Return the (x, y) coordinate for the center point of the cell that contains the specified text.  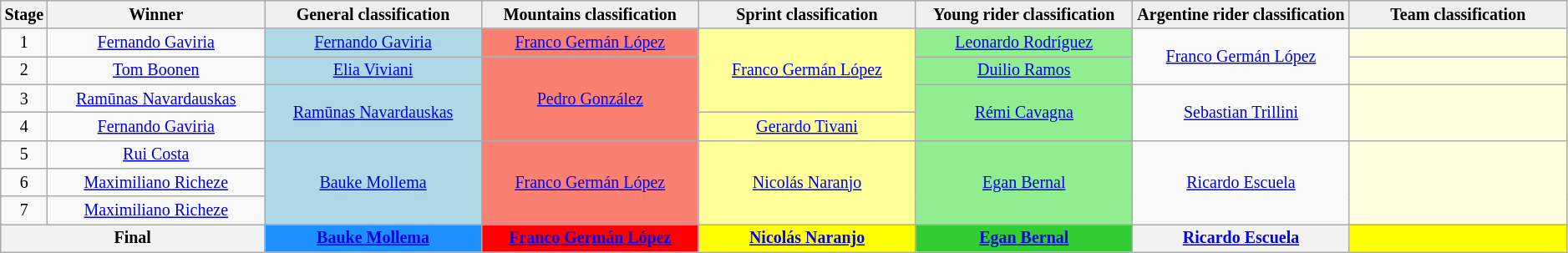
Winner (156, 15)
Duilio Ramos (1024, 70)
General classification (373, 15)
Elia Viviani (373, 70)
2 (24, 70)
Sebastian Trillini (1241, 112)
Final (133, 239)
5 (24, 154)
Stage (24, 15)
3 (24, 99)
7 (24, 210)
Gerardo Tivani (807, 127)
Argentine rider classification (1241, 15)
Young rider classification (1024, 15)
4 (24, 127)
Tom Boonen (156, 70)
Pedro González (590, 99)
Rui Costa (156, 154)
Team classification (1458, 15)
Mountains classification (590, 15)
Leonardo Rodríguez (1024, 43)
Rémi Cavagna (1024, 112)
Sprint classification (807, 15)
6 (24, 182)
1 (24, 43)
